Extract the (x, y) coordinate from the center of the cell holding the provided text.  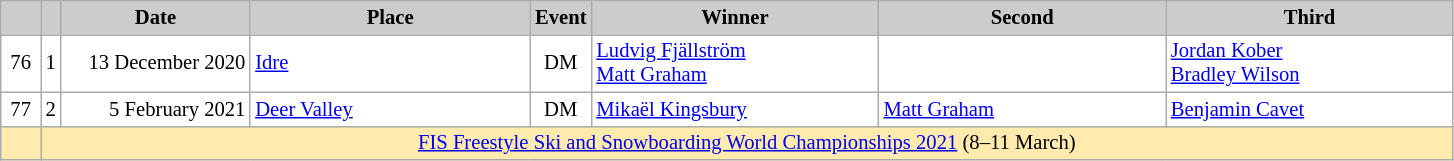
1 (50, 63)
Second (1022, 17)
Event (560, 17)
Winner (734, 17)
Matt Graham (1022, 109)
FIS Freestyle Ski and Snowboarding World Championships 2021 (8–11 March) (746, 143)
Idre (390, 63)
Jordan Kober Bradley Wilson (1310, 63)
Third (1310, 17)
13 December 2020 (156, 63)
Mikaël Kingsbury (734, 109)
76 (21, 63)
2 (50, 109)
Benjamin Cavet (1310, 109)
5 February 2021 (156, 109)
77 (21, 109)
Place (390, 17)
Date (156, 17)
Ludvig Fjällström Matt Graham (734, 63)
Deer Valley (390, 109)
